Locate the cell with the specified text and output its (X, Y) center coordinate. 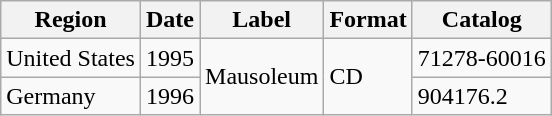
Catalog (482, 20)
Mausoleum (262, 77)
Label (262, 20)
71278-60016 (482, 58)
Format (368, 20)
1995 (170, 58)
Germany (71, 96)
United States (71, 58)
904176.2 (482, 96)
1996 (170, 96)
Region (71, 20)
Date (170, 20)
CD (368, 77)
